Return the [X, Y] coordinate for the center point of the cell that contains the specified text.  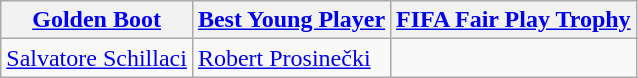
FIFA Fair Play Trophy [514, 20]
Robert Prosinečki [291, 58]
Golden Boot [97, 20]
Salvatore Schillaci [97, 58]
Best Young Player [291, 20]
